Pinpoint the cell where the given text exists, returning its [x, y] midpoint coordinate. 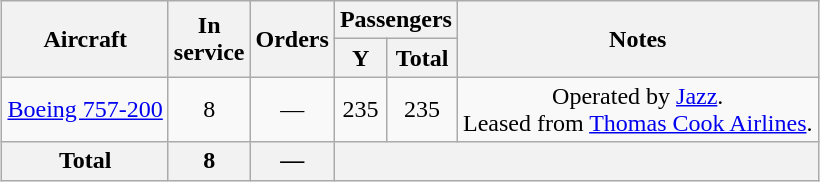
Passengers [396, 20]
Operated by Jazz. Leased from Thomas Cook Airlines. [638, 110]
Orders [292, 39]
Notes [638, 39]
Aircraft [85, 39]
In service [209, 39]
Boeing 757-200 [85, 110]
Y [360, 58]
